Scan for the cell matching the given text and deliver its [X, Y] coordinate at center. 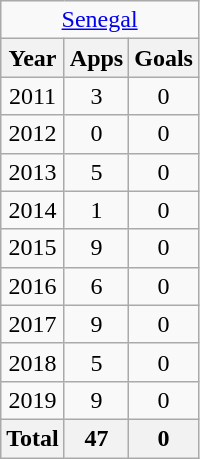
2017 [33, 324]
Senegal [100, 20]
Goals [164, 58]
2012 [33, 134]
2014 [33, 210]
2015 [33, 248]
3 [96, 96]
2011 [33, 96]
2013 [33, 172]
6 [96, 286]
Total [33, 438]
47 [96, 438]
Apps [96, 58]
1 [96, 210]
2019 [33, 400]
2018 [33, 362]
2016 [33, 286]
Year [33, 58]
